Output the (X, Y) coordinate of the center of the cell containing the given text.  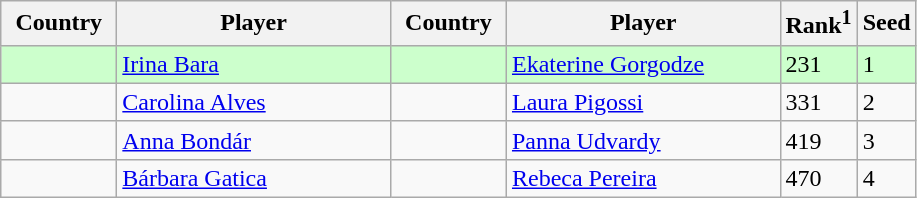
Ekaterine Gorgodze (643, 64)
331 (818, 102)
2 (886, 102)
470 (818, 178)
Rank1 (818, 24)
1 (886, 64)
Carolina Alves (254, 102)
Anna Bondár (254, 140)
Panna Udvardy (643, 140)
Rebeca Pereira (643, 178)
Bárbara Gatica (254, 178)
419 (818, 140)
4 (886, 178)
Laura Pigossi (643, 102)
Seed (886, 24)
Irina Bara (254, 64)
231 (818, 64)
3 (886, 140)
